Extract the [X, Y] coordinate from the center of the cell holding the provided text.  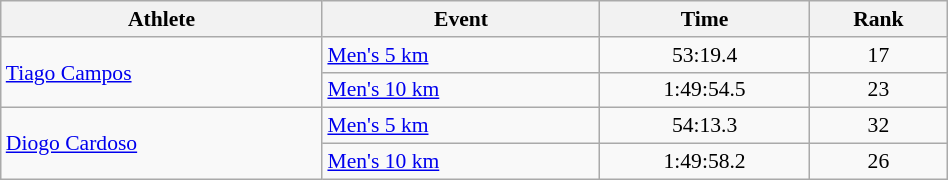
1:49:58.2 [705, 162]
Diogo Cardoso [162, 144]
17 [879, 55]
Event [460, 19]
Time [705, 19]
Tiago Campos [162, 72]
26 [879, 162]
53:19.4 [705, 55]
23 [879, 90]
54:13.3 [705, 126]
Athlete [162, 19]
Rank [879, 19]
32 [879, 126]
1:49:54.5 [705, 90]
